Search for the cell housing the specified text and yield its (X, Y) center coordinate. 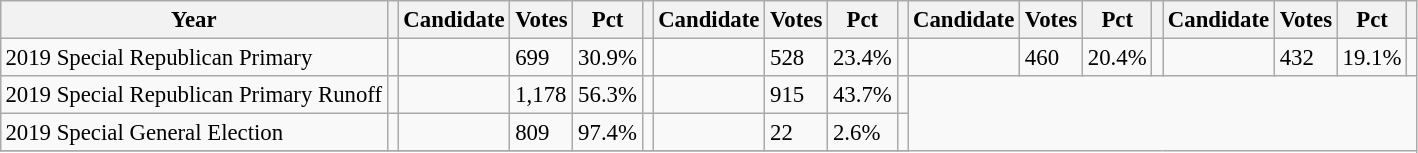
43.7% (862, 95)
1,178 (542, 95)
699 (542, 57)
2019 Special Republican Primary Runoff (194, 95)
22 (796, 133)
2019 Special Republican Primary (194, 57)
2.6% (862, 133)
20.4% (1116, 57)
809 (542, 133)
23.4% (862, 57)
460 (1052, 57)
30.9% (608, 57)
19.1% (1372, 57)
56.3% (608, 95)
97.4% (608, 133)
2019 Special General Election (194, 133)
432 (1306, 57)
915 (796, 95)
528 (796, 57)
Year (194, 20)
